Provide the [X, Y] coordinate of the cell's center where the given text is located.  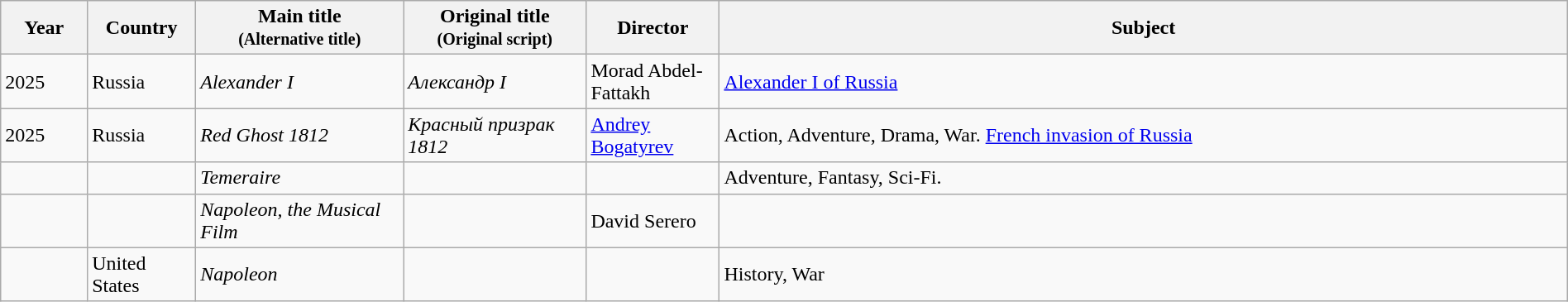
Year [45, 28]
Subject [1143, 28]
Country [142, 28]
Alexander I [299, 81]
History, War [1143, 275]
Adventure, Fantasy, Sci-Fi. [1143, 178]
Napoleon [299, 275]
Main title(Alternative title) [299, 28]
Red Ghost 1812 [299, 136]
Director [653, 28]
Morad Abdel-Fattakh [653, 81]
Александр I [495, 81]
Andrey Bogatyrev [653, 136]
Napoleon, the Musical Film [299, 220]
United States [142, 275]
Original title(Original script) [495, 28]
Temeraire [299, 178]
Alexander I of Russia [1143, 81]
Action, Adventure, Drama, War. French invasion of Russia [1143, 136]
Красный призрак 1812 [495, 136]
David Serero [653, 220]
